Find where the given text appears and provide that cell's center as [X, Y] coordinate. 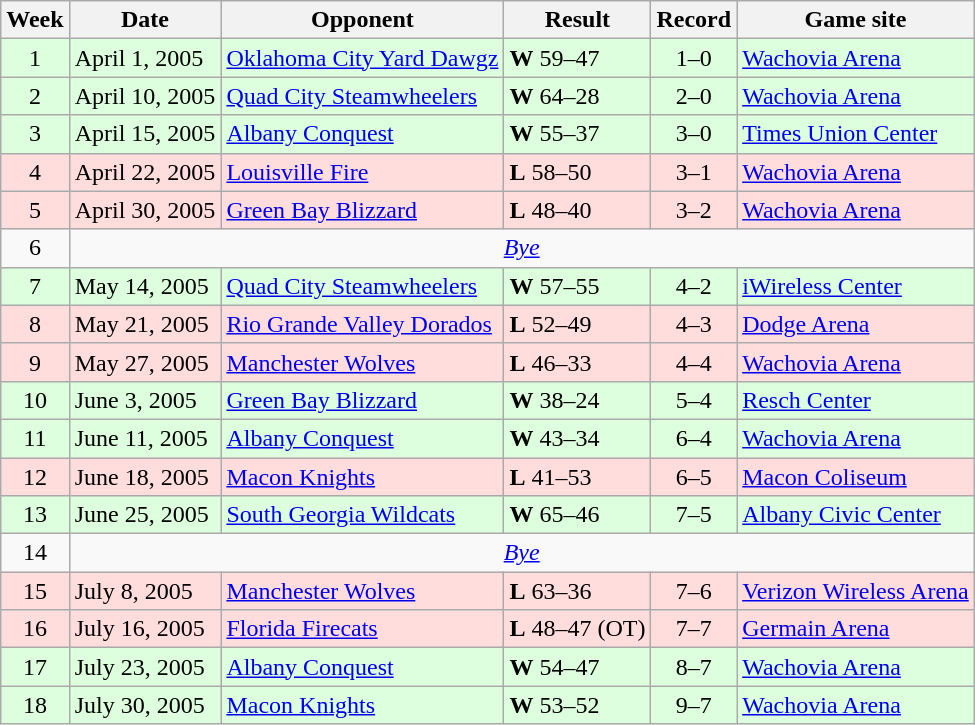
Verizon Wireless Arena [856, 591]
W 43–34 [578, 438]
Florida Firecats [362, 629]
9–7 [694, 705]
5–4 [694, 400]
Dodge Arena [856, 324]
April 10, 2005 [145, 96]
April 1, 2005 [145, 58]
3–2 [694, 210]
9 [35, 362]
Oklahoma City Yard Dawgz [362, 58]
W 57–55 [578, 286]
June 11, 2005 [145, 438]
7–7 [694, 629]
May 27, 2005 [145, 362]
L 58–50 [578, 172]
Resch Center [856, 400]
Week [35, 20]
Record [694, 20]
W 59–47 [578, 58]
1–0 [694, 58]
South Georgia Wildcats [362, 515]
4 [35, 172]
6 [35, 248]
7 [35, 286]
W 65–46 [578, 515]
W 38–24 [578, 400]
15 [35, 591]
L 41–53 [578, 477]
July 23, 2005 [145, 667]
L 48–40 [578, 210]
5 [35, 210]
May 21, 2005 [145, 324]
10 [35, 400]
Germain Arena [856, 629]
Times Union Center [856, 134]
3–0 [694, 134]
Game site [856, 20]
L 52–49 [578, 324]
16 [35, 629]
July 16, 2005 [145, 629]
June 25, 2005 [145, 515]
W 55–37 [578, 134]
17 [35, 667]
6–4 [694, 438]
4–4 [694, 362]
6–5 [694, 477]
12 [35, 477]
July 8, 2005 [145, 591]
8 [35, 324]
Louisville Fire [362, 172]
7–6 [694, 591]
W 64–28 [578, 96]
Opponent [362, 20]
Rio Grande Valley Dorados [362, 324]
Macon Coliseum [856, 477]
W 53–52 [578, 705]
11 [35, 438]
L 48–47 (OT) [578, 629]
Albany Civic Center [856, 515]
April 30, 2005 [145, 210]
14 [35, 553]
3–1 [694, 172]
8–7 [694, 667]
Result [578, 20]
June 18, 2005 [145, 477]
iWireless Center [856, 286]
2 [35, 96]
L 46–33 [578, 362]
3 [35, 134]
June 3, 2005 [145, 400]
July 30, 2005 [145, 705]
L 63–36 [578, 591]
13 [35, 515]
2–0 [694, 96]
1 [35, 58]
4–2 [694, 286]
April 15, 2005 [145, 134]
May 14, 2005 [145, 286]
7–5 [694, 515]
18 [35, 705]
April 22, 2005 [145, 172]
W 54–47 [578, 667]
4–3 [694, 324]
Date [145, 20]
